Search for the cell housing the specified text and yield its (X, Y) center coordinate. 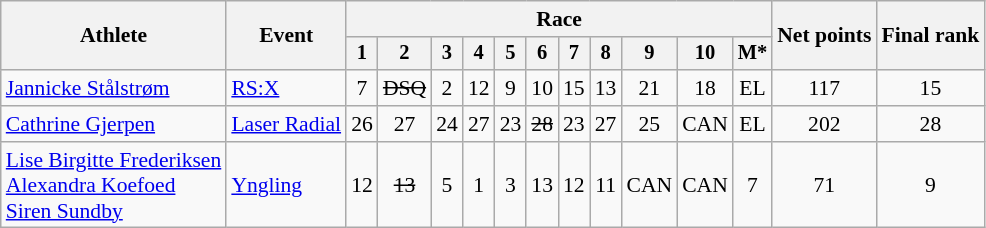
Final rank (930, 36)
Laser Radial (286, 124)
Jannicke Stålstrøm (114, 88)
21 (649, 88)
1 (362, 54)
24 (447, 124)
DSQ (404, 88)
25 (649, 124)
CAN (705, 124)
18 (705, 88)
13 (606, 88)
26 (362, 124)
Event (286, 36)
3 (447, 54)
5 (511, 54)
Net points (824, 36)
Cathrine Gjerpen (114, 124)
4 (479, 54)
M* (752, 54)
Athlete (114, 36)
8 (606, 54)
12 (479, 88)
Race (559, 19)
RS:X (286, 88)
117 (824, 88)
202 (824, 124)
6 (542, 54)
